Scan for the cell matching the given text and deliver its (x, y) coordinate at center. 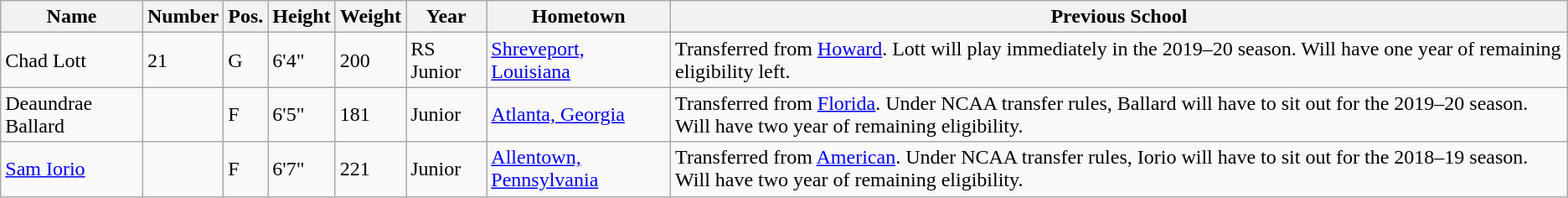
Shreveport, Louisiana (579, 60)
21 (183, 60)
221 (370, 169)
Weight (370, 17)
200 (370, 60)
Chad Lott (72, 60)
Pos. (246, 17)
RS Junior (446, 60)
G (246, 60)
6'4" (302, 60)
Year (446, 17)
Number (183, 17)
6'7" (302, 169)
Deaundrae Ballard (72, 114)
Name (72, 17)
Atlanta, Georgia (579, 114)
Transferred from American. Under NCAA transfer rules, Iorio will have to sit out for the 2018–19 season. Will have two year of remaining eligibility. (1119, 169)
Hometown (579, 17)
Sam Iorio (72, 169)
Transferred from Howard. Lott will play immediately in the 2019–20 season. Will have one year of remaining eligibility left. (1119, 60)
181 (370, 114)
Previous School (1119, 17)
Allentown, Pennsylvania (579, 169)
6'5" (302, 114)
Height (302, 17)
